Provide the [X, Y] coordinate of the cell's center where the given text is located.  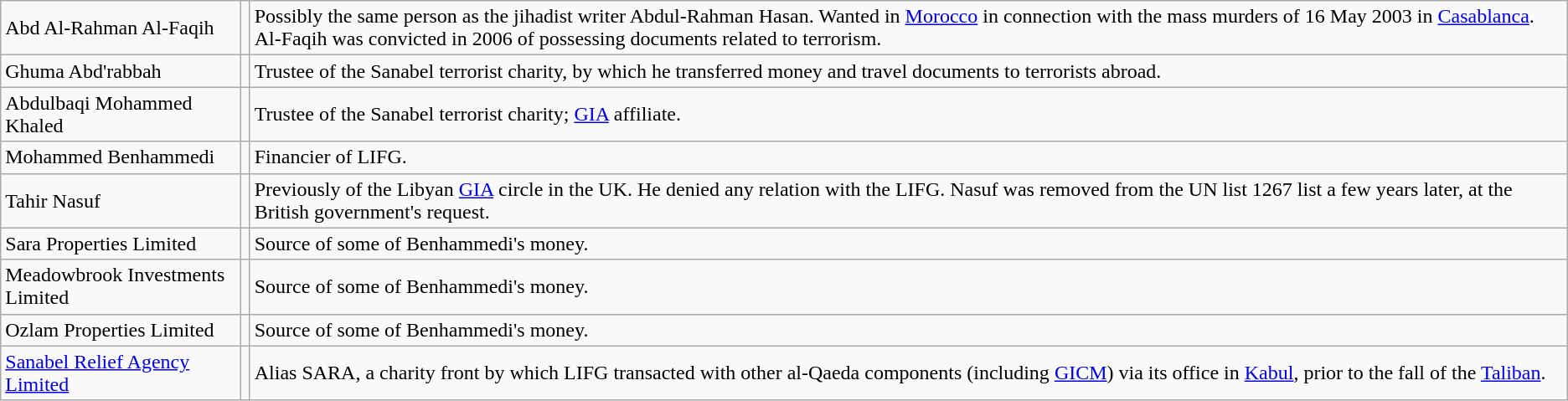
Abd Al-Rahman Al-Faqih [121, 28]
Sara Properties Limited [121, 244]
Trustee of the Sanabel terrorist charity, by which he transferred money and travel documents to terrorists abroad. [908, 71]
Tahir Nasuf [121, 201]
Trustee of the Sanabel terrorist charity; GIA affiliate. [908, 114]
Ghuma Abd'rabbah [121, 71]
Ozlam Properties Limited [121, 330]
Financier of LIFG. [908, 157]
Sanabel Relief Agency Limited [121, 373]
Mohammed Benhammedi [121, 157]
Meadowbrook Investments Limited [121, 286]
Abdulbaqi Mohammed Khaled [121, 114]
